Scan for the cell matching the given text and deliver its (x, y) coordinate at center. 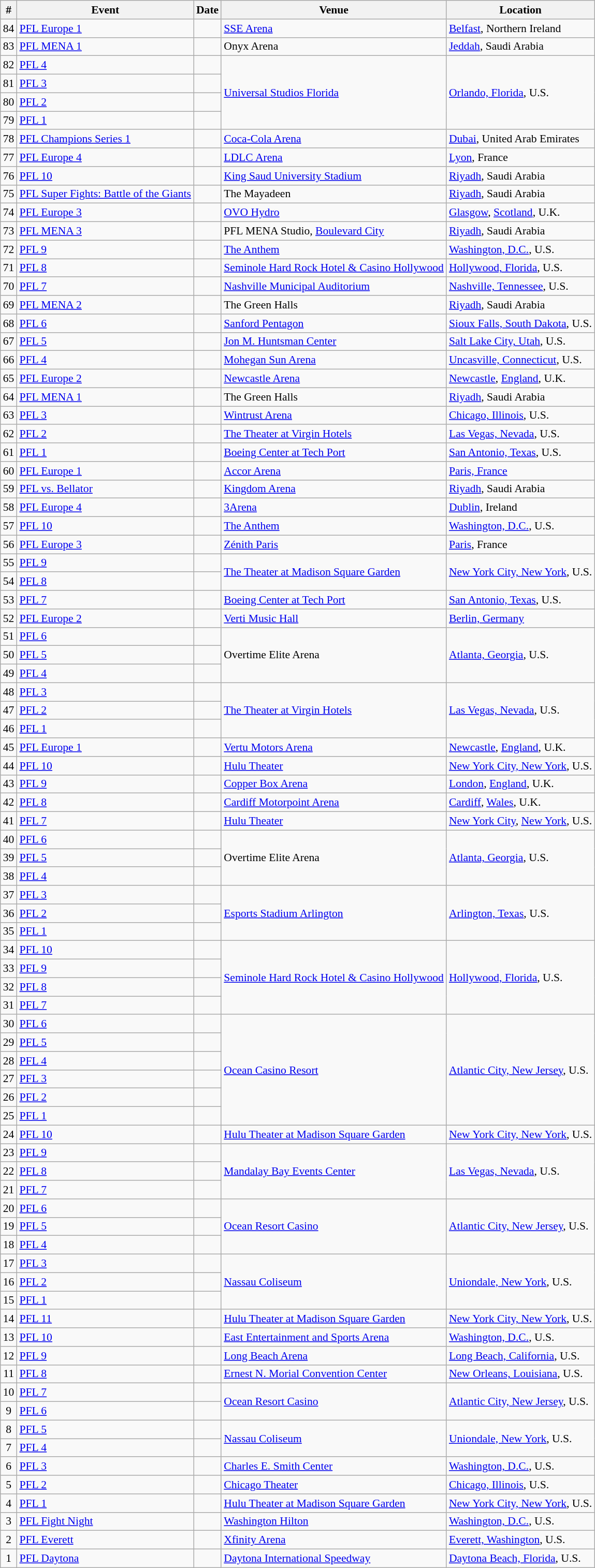
32 (9, 987)
Sioux Falls, South Dakota, U.S. (520, 323)
4 (9, 1503)
74 (9, 213)
46 (9, 729)
71 (9, 268)
76 (9, 176)
84 (9, 28)
# (9, 10)
23 (9, 1153)
PFL MENA 2 (105, 305)
Cardiff, Wales, U.K. (520, 803)
82 (9, 65)
77 (9, 157)
Date (207, 10)
Ocean Casino Resort (333, 1070)
63 (9, 416)
Ernest N. Morial Convention Center (333, 1374)
Nashville, Tennessee, U.S. (520, 287)
2 (9, 1540)
Universal Studios Florida (333, 93)
Location (520, 10)
Event (105, 10)
PFL Super Fights: Battle of the Giants (105, 194)
Long Beach Arena (333, 1356)
59 (9, 489)
Belfast, Northern Ireland (520, 28)
58 (9, 508)
49 (9, 674)
Newcastle Arena (333, 379)
10 (9, 1393)
Dublin, Ireland (520, 508)
Charles E. Smith Center (333, 1467)
19 (9, 1226)
1 (9, 1559)
13 (9, 1337)
56 (9, 544)
Nashville Municipal Auditorium (333, 287)
PFL vs. Bellator (105, 489)
34 (9, 950)
15 (9, 1300)
65 (9, 379)
55 (9, 563)
48 (9, 692)
60 (9, 471)
Copper Box Arena (333, 784)
Sanford Pentagon (333, 323)
Onyx Arena (333, 47)
LDLC Arena (333, 157)
Chicago Theater (333, 1485)
Esports Stadium Arlington (333, 913)
70 (9, 287)
East Entertainment and Sports Arena (333, 1337)
45 (9, 747)
62 (9, 434)
42 (9, 803)
37 (9, 895)
Lyon, France (520, 157)
PFL Champions Series 1 (105, 139)
Coca-Cola Arena (333, 139)
73 (9, 231)
PFL 11 (105, 1319)
Salt Lake City, Utah, U.S. (520, 342)
83 (9, 47)
26 (9, 1098)
40 (9, 839)
New Orleans, Louisiana, U.S. (520, 1374)
68 (9, 323)
30 (9, 1024)
Jeddah, Saudi Arabia (520, 47)
7 (9, 1448)
12 (9, 1356)
27 (9, 1079)
Glasgow, Scotland, U.K. (520, 213)
Arlington, Texas, U.S. (520, 913)
Venue (333, 10)
11 (9, 1374)
Daytona Beach, Florida, U.S. (520, 1559)
Daytona International Speedway (333, 1559)
53 (9, 600)
24 (9, 1134)
33 (9, 969)
Kingdom Arena (333, 489)
31 (9, 1005)
64 (9, 397)
22 (9, 1172)
39 (9, 858)
3Arena (333, 508)
28 (9, 1061)
PFL MENA 3 (105, 231)
5 (9, 1485)
20 (9, 1208)
Uncasville, Connecticut, U.S. (520, 360)
16 (9, 1282)
Washington Hilton (333, 1521)
25 (9, 1116)
Mohegan Sun Arena (333, 360)
6 (9, 1467)
14 (9, 1319)
Wintrust Arena (333, 416)
OVO Hydro (333, 213)
Accor Arena (333, 471)
PFL MENA Studio, Boulevard City (333, 231)
78 (9, 139)
3 (9, 1521)
PFL Daytona (105, 1559)
Dubai, United Arab Emirates (520, 139)
Vertu Motors Arena (333, 747)
PFL Fight Night (105, 1521)
47 (9, 711)
44 (9, 766)
Zénith Paris (333, 544)
38 (9, 877)
67 (9, 342)
66 (9, 360)
52 (9, 618)
72 (9, 249)
The Theater at Madison Square Garden (333, 572)
Verti Music Hall (333, 618)
79 (9, 121)
50 (9, 655)
35 (9, 931)
PFL Everett (105, 1540)
61 (9, 452)
54 (9, 582)
29 (9, 1042)
Berlin, Germany (520, 618)
SSE Arena (333, 28)
The Mayadeen (333, 194)
21 (9, 1190)
75 (9, 194)
51 (9, 637)
Long Beach, California, U.S. (520, 1356)
8 (9, 1429)
43 (9, 784)
69 (9, 305)
London, England, U.K. (520, 784)
80 (9, 102)
Mandalay Bay Events Center (333, 1172)
36 (9, 913)
Orlando, Florida, U.S. (520, 93)
9 (9, 1411)
Jon M. Huntsman Center (333, 342)
41 (9, 821)
Xfinity Arena (333, 1540)
Cardiff Motorpoint Arena (333, 803)
57 (9, 526)
Everett, Washington, U.S. (520, 1540)
King Saud University Stadium (333, 176)
81 (9, 84)
18 (9, 1245)
17 (9, 1264)
